Determine the (x, y) coordinate at the center of the cell enclosing the given text.  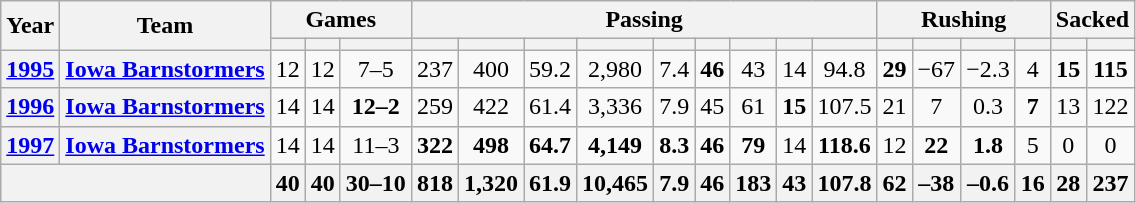
4,149 (616, 145)
5 (1032, 145)
−2.3 (988, 69)
45 (712, 107)
0.3 (988, 107)
3,336 (616, 107)
79 (754, 145)
7.4 (674, 69)
22 (936, 145)
2,980 (616, 69)
62 (894, 183)
12–2 (376, 107)
21 (894, 107)
10,465 (616, 183)
183 (754, 183)
400 (490, 69)
28 (1068, 183)
94.8 (844, 69)
422 (490, 107)
59.2 (550, 69)
Rushing (964, 20)
1997 (30, 145)
64.7 (550, 145)
Games (340, 20)
16 (1032, 183)
61.9 (550, 183)
107.8 (844, 183)
818 (434, 183)
–38 (936, 183)
498 (490, 145)
61.4 (550, 107)
30–10 (376, 183)
Passing (644, 20)
115 (1110, 69)
–0.6 (988, 183)
1995 (30, 69)
29 (894, 69)
−67 (936, 69)
118.6 (844, 145)
7–5 (376, 69)
322 (434, 145)
259 (434, 107)
4 (1032, 69)
8.3 (674, 145)
Team (165, 26)
Year (30, 26)
11–3 (376, 145)
1,320 (490, 183)
Sacked (1092, 20)
61 (754, 107)
122 (1110, 107)
1.8 (988, 145)
107.5 (844, 107)
13 (1068, 107)
1996 (30, 107)
